Detect which cell encompasses the target text, then output its [x, y] center coordinate. 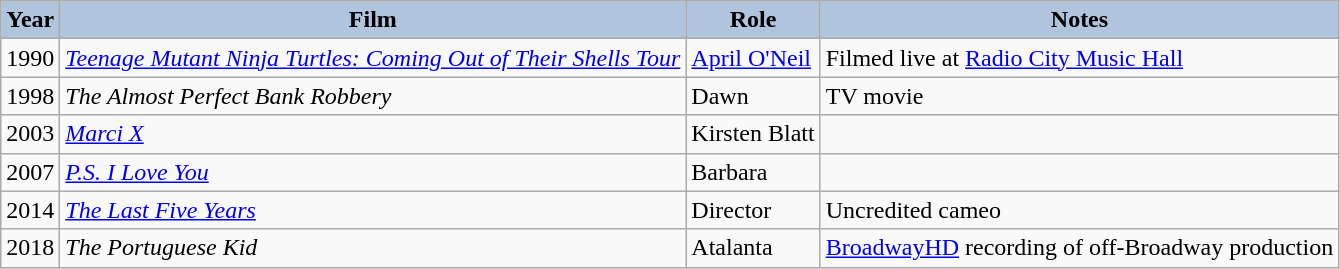
Year [30, 20]
Notes [1079, 20]
The Last Five Years [373, 210]
Uncredited cameo [1079, 210]
2003 [30, 134]
Teenage Mutant Ninja Turtles: Coming Out of Their Shells Tour [373, 58]
The Almost Perfect Bank Robbery [373, 96]
BroadwayHD recording of off-Broadway production [1079, 248]
2018 [30, 248]
Role [753, 20]
Marci X [373, 134]
Filmed live at Radio City Music Hall [1079, 58]
Film [373, 20]
Director [753, 210]
The Portuguese Kid [373, 248]
Atalanta [753, 248]
Barbara [753, 172]
Kirsten Blatt [753, 134]
1998 [30, 96]
1990 [30, 58]
Dawn [753, 96]
TV movie [1079, 96]
April O'Neil [753, 58]
2014 [30, 210]
P.S. I Love You [373, 172]
2007 [30, 172]
